Identify which cell holds the provided text, then report its [X, Y] central coordinate. 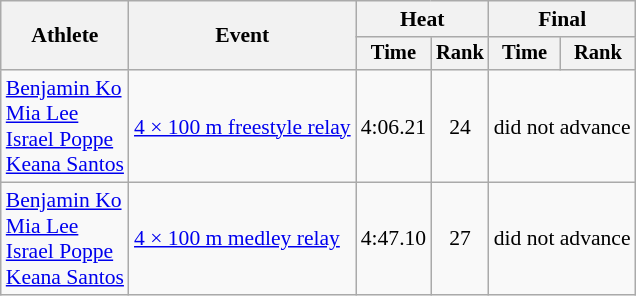
27 [460, 239]
24 [460, 126]
4 × 100 m freestyle relay [242, 126]
Event [242, 36]
Athlete [65, 36]
Heat [422, 19]
4:47.10 [394, 239]
4:06.21 [394, 126]
4 × 100 m medley relay [242, 239]
Final [562, 19]
